Provide the [x, y] coordinate of the cell's center where the given text is located.  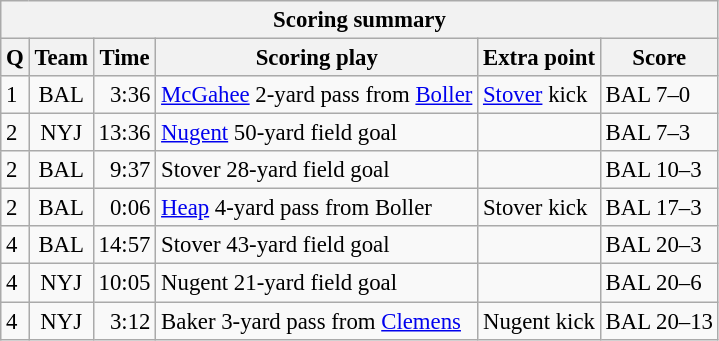
Score [659, 58]
Time [124, 58]
BAL 10–3 [659, 170]
Extra point [540, 58]
Stover 28-yard field goal [317, 170]
Baker 3-yard pass from Clemens [317, 321]
Team [61, 58]
Nugent 21-yard field goal [317, 283]
14:57 [124, 245]
BAL 7–0 [659, 95]
Scoring play [317, 58]
Nugent kick [540, 321]
1 [15, 95]
13:36 [124, 133]
McGahee 2-yard pass from Boller [317, 95]
Heap 4-yard pass from Boller [317, 208]
10:05 [124, 283]
BAL 20–13 [659, 321]
Stover 43-yard field goal [317, 245]
BAL 17–3 [659, 208]
BAL 7–3 [659, 133]
Q [15, 58]
BAL 20–6 [659, 283]
0:06 [124, 208]
Scoring summary [360, 20]
Nugent 50-yard field goal [317, 133]
3:12 [124, 321]
3:36 [124, 95]
BAL 20–3 [659, 245]
9:37 [124, 170]
